Identify which cell holds the provided text, then report its (x, y) central coordinate. 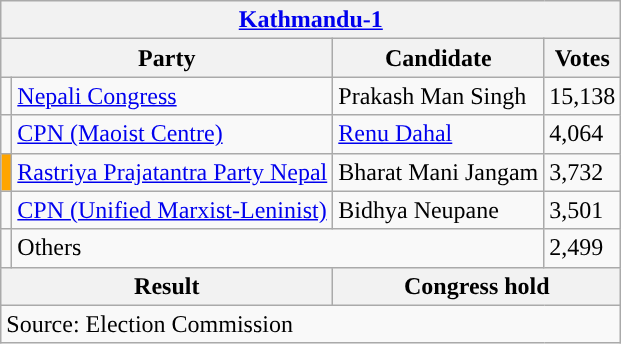
Congress hold (477, 286)
Result (167, 286)
CPN (Maoist Centre) (172, 134)
2,499 (582, 248)
Rastriya Prajatantra Party Nepal (172, 172)
CPN (Unified Marxist-Leninist) (172, 210)
3,732 (582, 172)
Kathmandu-1 (311, 20)
Source: Election Commission (311, 324)
15,138 (582, 96)
Votes (582, 58)
Bidhya Neupane (438, 210)
Nepali Congress (172, 96)
Others (278, 248)
Prakash Man Singh (438, 96)
3,501 (582, 210)
4,064 (582, 134)
Renu Dahal (438, 134)
Candidate (438, 58)
Party (167, 58)
Bharat Mani Jangam (438, 172)
